Capture the cell that displays the provided text and extract its (x, y) central coordinate. 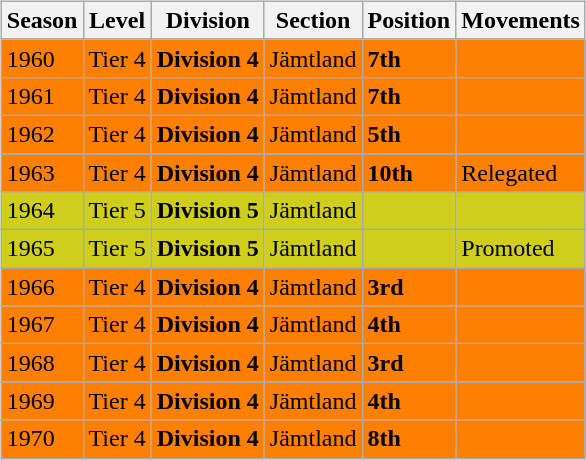
5th (409, 134)
1968 (42, 363)
1970 (42, 439)
Position (409, 20)
Promoted (521, 249)
1961 (42, 96)
1962 (42, 134)
1969 (42, 401)
8th (409, 439)
1964 (42, 211)
Level (117, 20)
Section (313, 20)
1963 (42, 173)
Division (208, 20)
Movements (521, 20)
1967 (42, 325)
1965 (42, 249)
Season (42, 20)
Relegated (521, 173)
1960 (42, 58)
1966 (42, 287)
10th (409, 173)
